Detect which cell encompasses the target text, then output its [x, y] center coordinate. 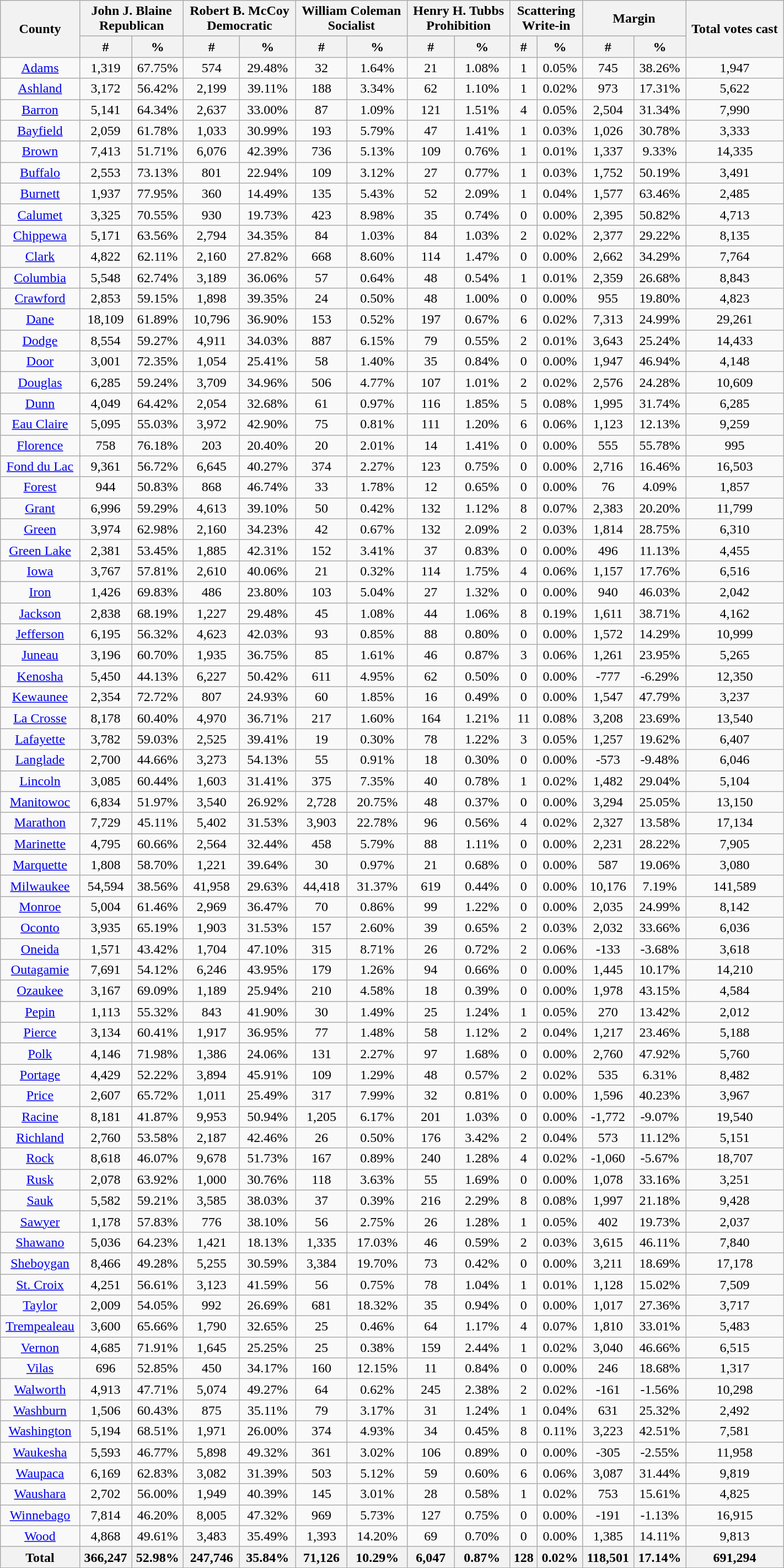
6,076 [212, 152]
John J. BlaineRepublican [131, 19]
Burnett [40, 193]
15.02% [659, 1285]
5,402 [212, 823]
1,033 [212, 131]
44,418 [321, 886]
4,913 [105, 1389]
1.29% [377, 1075]
0.57% [482, 1075]
9,678 [212, 1159]
1,857 [735, 487]
1,917 [212, 1033]
317 [321, 1096]
75 [321, 424]
5,171 [105, 235]
38.03% [267, 1200]
1,885 [212, 550]
2,492 [735, 1410]
1.17% [482, 1327]
23.95% [659, 655]
366,247 [105, 1557]
1,645 [212, 1348]
0.52% [377, 320]
73.13% [158, 173]
8,135 [735, 235]
4.09% [659, 487]
Henry H. TubbsProhibition [459, 19]
6,195 [105, 634]
2,700 [105, 760]
5,582 [105, 1200]
159 [431, 1348]
42.90% [267, 424]
61.89% [158, 320]
57.81% [158, 571]
23.80% [267, 592]
3.63% [377, 1179]
106 [431, 1452]
2,383 [608, 508]
0.54% [482, 277]
1,393 [321, 1536]
33.01% [659, 1327]
3,540 [212, 802]
68.19% [158, 613]
315 [321, 949]
3.12% [377, 173]
19.80% [659, 299]
6,996 [105, 508]
56.61% [158, 1285]
36.06% [267, 277]
2,716 [608, 466]
Dunn [40, 403]
29.04% [659, 781]
7,990 [735, 110]
1,577 [608, 193]
-191 [608, 1515]
4,148 [735, 362]
1,113 [105, 1012]
5.13% [377, 152]
60.70% [158, 655]
25.94% [267, 991]
76 [608, 487]
32.68% [267, 403]
52.22% [158, 1075]
0.60% [482, 1473]
-305 [608, 1452]
33 [321, 487]
103 [321, 592]
1,261 [608, 655]
2,702 [105, 1494]
1,078 [608, 1179]
1.68% [482, 1054]
5,898 [212, 1452]
11,958 [735, 1452]
4,911 [212, 341]
3.42% [482, 1138]
71.98% [158, 1054]
36.90% [267, 320]
4.58% [377, 991]
63.92% [158, 1179]
31.37% [377, 886]
11.13% [659, 550]
0.37% [482, 802]
7,905 [735, 844]
-9.48% [659, 760]
2,728 [321, 802]
10,609 [735, 382]
1.78% [377, 487]
930 [212, 214]
0.64% [377, 277]
25.25% [267, 1348]
1,221 [212, 865]
64.23% [158, 1242]
65.72% [158, 1096]
668 [321, 256]
1,335 [321, 1242]
1,317 [735, 1368]
2,187 [212, 1138]
14.49% [267, 193]
36.47% [267, 907]
-1.13% [659, 1515]
49.32% [267, 1452]
46.74% [267, 487]
245 [431, 1389]
486 [212, 592]
6,834 [105, 802]
5,036 [105, 1242]
31.39% [267, 1473]
32.44% [267, 844]
-573 [608, 760]
51.97% [158, 802]
4,623 [212, 634]
10,176 [608, 886]
5,141 [105, 110]
6.15% [377, 341]
Buffalo [40, 173]
1,011 [212, 1096]
3,643 [608, 341]
2,054 [212, 403]
4,685 [105, 1348]
1,814 [608, 529]
3.02% [377, 1452]
758 [105, 445]
992 [212, 1306]
56.00% [158, 1494]
13.42% [659, 1012]
3,333 [735, 131]
20.75% [377, 802]
Waukesha [40, 1452]
127 [431, 1515]
955 [608, 299]
60.66% [158, 844]
Winnebago [40, 1515]
3,251 [735, 1179]
76.18% [158, 445]
12,350 [735, 676]
Marinette [40, 844]
5,095 [105, 424]
-5.67% [659, 1159]
587 [608, 865]
7,313 [608, 320]
8,178 [105, 718]
116 [431, 403]
Jefferson [40, 634]
1.47% [482, 256]
0.55% [482, 341]
1.60% [377, 718]
7,814 [105, 1515]
0.66% [482, 970]
26.00% [267, 1431]
1,752 [608, 173]
0.77% [482, 173]
3,087 [608, 1473]
-133 [608, 949]
Bayfield [40, 131]
42.51% [659, 1431]
-6.29% [659, 676]
Brown [40, 152]
3,618 [735, 949]
22.78% [377, 823]
5 [524, 403]
-9.07% [659, 1117]
47.10% [267, 949]
16.46% [659, 466]
9,428 [735, 1200]
887 [321, 341]
44.66% [158, 760]
2,969 [212, 907]
0.72% [482, 949]
Ozaukee [40, 991]
1,611 [608, 613]
7,413 [105, 152]
70.55% [158, 214]
375 [321, 781]
611 [321, 676]
19.06% [659, 865]
Dane [40, 320]
423 [321, 214]
6.31% [659, 1075]
56.32% [158, 634]
61.46% [158, 907]
18,109 [105, 320]
Door [40, 362]
0.32% [377, 571]
10,796 [212, 320]
776 [212, 1221]
0.94% [482, 1306]
1,445 [608, 970]
152 [321, 550]
1,128 [608, 1285]
60.43% [158, 1410]
270 [608, 1012]
503 [321, 1473]
Outagamie [40, 970]
1,319 [105, 68]
34.17% [267, 1368]
39.11% [267, 89]
1,790 [212, 1327]
145 [321, 1494]
97 [431, 1054]
535 [608, 1075]
72.35% [158, 362]
39.41% [267, 739]
27.82% [267, 256]
1,385 [608, 1536]
2.44% [482, 1348]
1.10% [482, 89]
4.93% [377, 1431]
Washington [40, 1431]
402 [608, 1221]
45 [321, 613]
3.17% [377, 1410]
18,707 [735, 1159]
6,515 [735, 1348]
0.80% [482, 634]
4,146 [105, 1054]
33.00% [267, 110]
5,194 [105, 1431]
1,572 [608, 634]
135 [321, 193]
85 [321, 655]
4.77% [377, 382]
8,005 [212, 1515]
39.35% [267, 299]
1.64% [377, 68]
26.68% [659, 277]
23.69% [659, 718]
5,074 [212, 1389]
2,610 [212, 571]
164 [431, 718]
6,046 [735, 760]
77.95% [158, 193]
29.63% [267, 886]
2.38% [482, 1389]
3,782 [105, 739]
County [40, 29]
27.36% [659, 1306]
62.98% [158, 529]
59.29% [158, 508]
60 [321, 697]
47.32% [267, 1515]
2,607 [105, 1096]
3,294 [608, 802]
93 [321, 634]
2,009 [105, 1306]
Manitowoc [40, 802]
17,134 [735, 823]
Robert B. McCoyDemocratic [239, 19]
14.29% [659, 634]
Lincoln [40, 781]
6,169 [105, 1473]
46.66% [659, 1348]
69 [431, 1536]
40.06% [267, 571]
1,189 [212, 991]
25.49% [267, 1096]
50.42% [267, 676]
24.28% [659, 382]
3,709 [212, 382]
-2.55% [659, 1452]
631 [608, 1410]
9,259 [735, 424]
3,972 [212, 424]
3,325 [105, 214]
5,104 [735, 781]
450 [212, 1368]
Juneau [40, 655]
8.71% [377, 949]
0.49% [482, 697]
19.62% [659, 739]
167 [321, 1159]
29,261 [735, 320]
1,571 [105, 949]
5,760 [735, 1054]
18.32% [377, 1306]
16 [431, 697]
Eau Claire [40, 424]
Vernon [40, 1348]
Clark [40, 256]
0.56% [482, 823]
6,246 [212, 970]
4,455 [735, 550]
1.48% [377, 1033]
87 [321, 110]
0.76% [482, 152]
60.44% [158, 781]
8.60% [377, 256]
20 [321, 445]
868 [212, 487]
111 [431, 424]
46.07% [158, 1159]
4.95% [377, 676]
2,032 [608, 928]
696 [105, 1368]
0.78% [482, 781]
30.59% [267, 1263]
55.78% [659, 445]
Columbia [40, 277]
42.03% [267, 634]
3,040 [608, 1348]
25.41% [267, 362]
176 [431, 1138]
Shawano [40, 1242]
71.91% [158, 1348]
1.04% [482, 1285]
Monroe [40, 907]
6,227 [212, 676]
201 [431, 1117]
Lafayette [40, 739]
1,386 [212, 1054]
4,868 [105, 1536]
2,395 [608, 214]
1,421 [212, 1242]
16,915 [735, 1515]
55.32% [158, 1012]
3,717 [735, 1306]
5,622 [735, 89]
24.93% [267, 697]
2,794 [212, 235]
14 [431, 445]
57.83% [158, 1221]
39.64% [267, 865]
1.09% [377, 110]
Calumet [40, 214]
1,903 [212, 928]
59.21% [158, 1200]
3,001 [105, 362]
1.00% [482, 299]
506 [321, 382]
54,594 [105, 886]
1.06% [482, 613]
Sheboygan [40, 1263]
49.61% [158, 1536]
72.72% [158, 697]
0.68% [482, 865]
59.27% [158, 341]
42.39% [267, 152]
46.03% [659, 592]
73 [431, 1263]
1,978 [608, 991]
41,958 [212, 886]
3,211 [608, 1263]
0.83% [482, 550]
46.77% [158, 1452]
1,704 [212, 949]
247,746 [212, 1557]
2,037 [735, 1221]
1.01% [482, 382]
38.71% [659, 613]
360 [212, 193]
2,838 [105, 613]
Waushara [40, 1494]
31.44% [659, 1473]
14.11% [659, 1536]
47.92% [659, 1054]
3,585 [212, 1200]
Crawford [40, 299]
1,123 [608, 424]
19 [321, 739]
96 [431, 823]
50 [321, 508]
61 [321, 403]
160 [321, 1368]
-777 [608, 676]
128 [524, 1557]
14,210 [735, 970]
1.75% [482, 571]
18.13% [267, 1242]
64.42% [158, 403]
944 [105, 487]
Polk [40, 1054]
5,265 [735, 655]
240 [431, 1159]
16,503 [735, 466]
3,123 [212, 1285]
1,178 [105, 1221]
62.11% [158, 256]
Milwaukee [40, 886]
49.27% [267, 1389]
Fond du Lac [40, 466]
Portage [40, 1075]
361 [321, 1452]
573 [608, 1138]
1,949 [212, 1494]
Richland [40, 1138]
0.86% [377, 907]
2,327 [608, 823]
203 [212, 445]
6,516 [735, 571]
9,813 [735, 1536]
21.18% [659, 1200]
1,997 [608, 1200]
19.70% [377, 1263]
10,298 [735, 1389]
34.29% [659, 256]
7,509 [735, 1285]
59.15% [158, 299]
3,600 [105, 1327]
63.56% [158, 235]
7.99% [377, 1096]
St. Croix [40, 1285]
94 [431, 970]
25.24% [659, 341]
62.74% [158, 277]
1,426 [105, 592]
Marathon [40, 823]
17.14% [659, 1557]
197 [431, 320]
969 [321, 1515]
29.22% [659, 235]
2,553 [105, 173]
8,466 [105, 1263]
1.21% [482, 718]
681 [321, 1306]
210 [321, 991]
5,483 [735, 1327]
17.76% [659, 571]
0.74% [482, 214]
40.39% [267, 1494]
38.56% [158, 886]
Douglas [40, 382]
William ColemanSocialist [352, 19]
8.98% [377, 214]
619 [431, 886]
46.94% [659, 362]
246 [608, 1368]
4,584 [735, 991]
57 [321, 277]
4,713 [735, 214]
3,273 [212, 760]
-3.68% [659, 949]
875 [212, 1410]
53.58% [158, 1138]
4,429 [105, 1075]
6,645 [212, 466]
4,613 [212, 508]
50.82% [659, 214]
38.26% [659, 68]
8,843 [735, 277]
Total votes cast [735, 29]
Price [40, 1096]
46.11% [659, 1242]
131 [321, 1054]
20.40% [267, 445]
107 [431, 382]
46.20% [158, 1515]
1,205 [321, 1117]
8,618 [105, 1159]
24 [321, 299]
50.19% [659, 173]
28 [431, 1494]
44.13% [158, 676]
-1,060 [608, 1159]
6.17% [377, 1117]
0.91% [377, 760]
Adams [40, 68]
1,810 [608, 1327]
26.69% [267, 1306]
59 [431, 1473]
3,223 [608, 1431]
5,004 [105, 907]
Trempealeau [40, 1327]
8,142 [735, 907]
Barron [40, 110]
64.34% [158, 110]
1,217 [608, 1033]
3.34% [377, 89]
61.78% [158, 131]
555 [608, 445]
41.87% [158, 1117]
3,167 [105, 991]
2,354 [105, 697]
5.12% [377, 1473]
31 [431, 1410]
0.11% [560, 1431]
3,085 [105, 781]
Taylor [40, 1306]
34.96% [267, 382]
-161 [608, 1389]
2,485 [735, 193]
118,501 [608, 1557]
2,078 [105, 1179]
3,082 [212, 1473]
68.51% [158, 1431]
3,767 [105, 571]
Iron [40, 592]
7,729 [105, 823]
51.73% [267, 1159]
1,547 [608, 697]
2,042 [735, 592]
7,581 [735, 1431]
Rock [40, 1159]
34.23% [267, 529]
1,937 [105, 193]
50.94% [267, 1117]
1,506 [105, 1410]
1.32% [482, 592]
1,603 [212, 781]
22.94% [267, 173]
1,482 [608, 781]
Jackson [40, 613]
3,935 [105, 928]
35.49% [267, 1536]
3,237 [735, 697]
9,361 [105, 466]
30.76% [267, 1179]
19,540 [735, 1117]
807 [212, 697]
1.61% [377, 655]
62.83% [158, 1473]
36.71% [267, 718]
40 [431, 781]
4,795 [105, 844]
0.85% [377, 634]
801 [212, 173]
3,615 [608, 1242]
8,482 [735, 1075]
2.29% [482, 1200]
20.20% [659, 508]
49.28% [158, 1263]
Racine [40, 1117]
99 [431, 907]
17,178 [735, 1263]
0.44% [482, 886]
2,564 [212, 844]
-1.56% [659, 1389]
11.12% [659, 1138]
2,576 [608, 382]
216 [431, 1200]
0.58% [482, 1494]
14.20% [377, 1536]
1,995 [608, 403]
Ashland [40, 89]
12 [431, 487]
1,596 [608, 1096]
3,384 [321, 1263]
9.33% [659, 152]
2,525 [212, 739]
1.40% [377, 362]
Sauk [40, 1200]
2,231 [608, 844]
10,999 [735, 634]
43.15% [659, 991]
35.84% [267, 1557]
Walworth [40, 1389]
17.03% [377, 1242]
33.16% [659, 1179]
43.95% [267, 970]
4,822 [105, 256]
3,894 [212, 1075]
Marquette [40, 865]
5.73% [377, 1515]
34 [431, 1431]
Kewaunee [40, 697]
995 [735, 445]
40.27% [267, 466]
55.03% [158, 424]
28.22% [659, 844]
6,407 [735, 739]
58.70% [158, 865]
2,381 [105, 550]
52.85% [158, 1368]
5.43% [377, 193]
7,691 [105, 970]
2,059 [105, 131]
47 [431, 131]
3,903 [321, 823]
0.59% [482, 1242]
44 [431, 613]
77 [321, 1033]
3,134 [105, 1033]
52 [431, 193]
47.71% [158, 1389]
3,080 [735, 865]
39.10% [267, 508]
38.10% [267, 1221]
10.29% [377, 1557]
18.68% [659, 1368]
3,208 [608, 718]
1.20% [482, 424]
59.03% [158, 739]
Dodge [40, 341]
50.83% [158, 487]
0.38% [377, 1348]
3,974 [105, 529]
Vilas [40, 1368]
9,819 [735, 1473]
31.74% [659, 403]
8,554 [105, 341]
2,359 [608, 277]
41.90% [267, 1012]
14,335 [735, 152]
36.75% [267, 655]
Waupaca [40, 1473]
Oconto [40, 928]
3,189 [212, 277]
13.58% [659, 823]
123 [431, 466]
30.99% [267, 131]
La Crosse [40, 718]
458 [321, 844]
0.45% [482, 1431]
12.15% [377, 1368]
5,151 [735, 1138]
69.83% [158, 592]
60.40% [158, 718]
7.19% [659, 886]
17.31% [659, 89]
53.45% [158, 550]
70 [321, 907]
30.78% [659, 131]
41.59% [267, 1285]
45.91% [267, 1075]
56.72% [158, 466]
1,971 [212, 1431]
9,953 [212, 1117]
15.61% [659, 1494]
217 [321, 718]
Oneida [40, 949]
63.46% [659, 193]
69.09% [158, 991]
Forest [40, 487]
24.06% [267, 1054]
7,764 [735, 256]
1.69% [482, 1179]
2,377 [608, 235]
2,035 [608, 907]
1,337 [608, 152]
7.35% [377, 781]
2,853 [105, 299]
23.46% [659, 1033]
1,227 [212, 613]
4,825 [735, 1494]
54.05% [158, 1306]
8,181 [105, 1117]
Pierce [40, 1033]
31.34% [659, 110]
2,662 [608, 256]
10.17% [659, 970]
13,150 [735, 802]
2,637 [212, 110]
12.13% [659, 424]
Green Lake [40, 550]
6,310 [735, 529]
1.51% [482, 110]
18.69% [659, 1263]
2.75% [377, 1221]
Margin [634, 19]
34.03% [267, 341]
40.23% [659, 1096]
25.05% [659, 802]
25.32% [659, 1410]
ScatteringWrite-in [546, 19]
Chippewa [40, 235]
3,172 [105, 89]
1,157 [608, 571]
28.75% [659, 529]
940 [608, 592]
32.65% [267, 1327]
6,036 [735, 928]
Wood [40, 1536]
3,967 [735, 1096]
4,049 [105, 403]
1,054 [212, 362]
14,433 [735, 341]
118 [321, 1179]
Sawyer [40, 1221]
Langlade [40, 760]
Florence [40, 445]
4,162 [735, 613]
4,970 [212, 718]
60.41% [158, 1033]
1,808 [105, 865]
157 [321, 928]
26.92% [267, 802]
Rusk [40, 1179]
141,589 [735, 886]
3.41% [377, 550]
13,540 [735, 718]
2,199 [212, 89]
7,840 [735, 1242]
3,483 [212, 1536]
843 [212, 1012]
11,799 [735, 508]
Kenosha [40, 676]
745 [608, 68]
496 [608, 550]
5,593 [105, 1452]
3.01% [377, 1494]
736 [321, 152]
54.13% [267, 760]
6,047 [431, 1557]
0.62% [377, 1389]
5,548 [105, 277]
65.66% [158, 1327]
34.35% [267, 235]
973 [608, 89]
2.01% [377, 445]
3,491 [735, 173]
54.12% [158, 970]
1.11% [482, 844]
Washburn [40, 1410]
2,504 [608, 110]
179 [321, 970]
71,126 [321, 1557]
35.11% [267, 1410]
56.42% [158, 89]
5,188 [735, 1033]
2,012 [735, 1012]
59.24% [158, 382]
33.66% [659, 928]
42.31% [267, 550]
47.79% [659, 697]
0.19% [560, 613]
5.04% [377, 592]
52.98% [158, 1557]
0.70% [482, 1536]
691,294 [735, 1557]
65.19% [158, 928]
1,257 [608, 739]
1.49% [377, 1012]
5,450 [105, 676]
574 [212, 68]
-1,772 [608, 1117]
43.42% [158, 949]
Green [40, 529]
Pepin [40, 1012]
193 [321, 131]
67.75% [158, 68]
121 [431, 110]
153 [321, 320]
1,000 [212, 1179]
1,935 [212, 655]
188 [321, 89]
0.46% [377, 1327]
753 [608, 1494]
1,017 [608, 1306]
45.11% [158, 823]
2.60% [377, 928]
1,898 [212, 299]
51.71% [158, 152]
36.95% [267, 1033]
42 [321, 529]
5,255 [212, 1263]
39 [431, 928]
Total [40, 1557]
31.41% [267, 781]
1,026 [608, 131]
1.26% [377, 970]
3,196 [105, 655]
Iowa [40, 571]
Grant [40, 508]
4,823 [735, 299]
42.46% [267, 1138]
4,251 [105, 1285]
